For the text-containing cell, return its midpoint in (x, y) coordinate format. 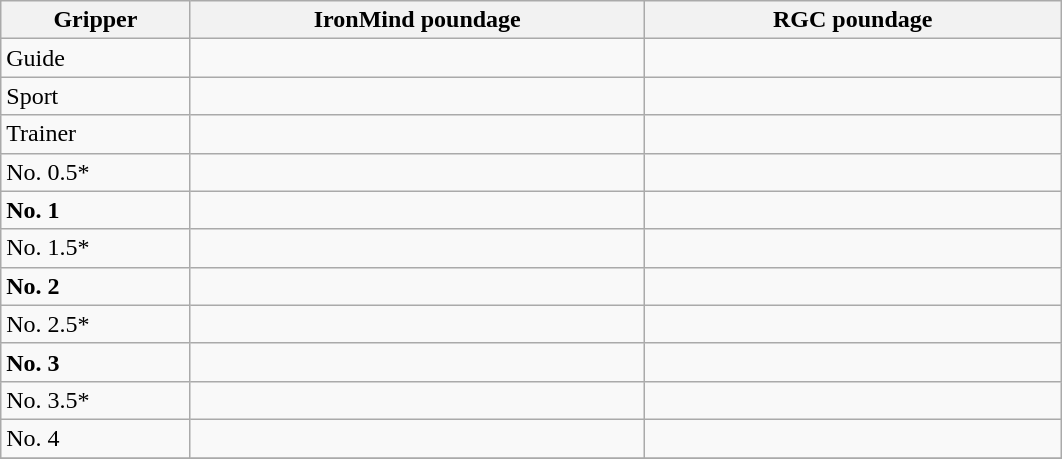
Sport (96, 96)
No. 1.5* (96, 248)
No. 4 (96, 438)
RGC poundage (852, 20)
Trainer (96, 134)
IronMind poundage (417, 20)
No. 2.5* (96, 324)
No. 2 (96, 286)
No. 1 (96, 210)
Guide (96, 58)
No. 3 (96, 362)
No. 0.5* (96, 172)
No. 3.5* (96, 400)
Gripper (96, 20)
